Output the (x, y) coordinate of the center of the cell containing the given text.  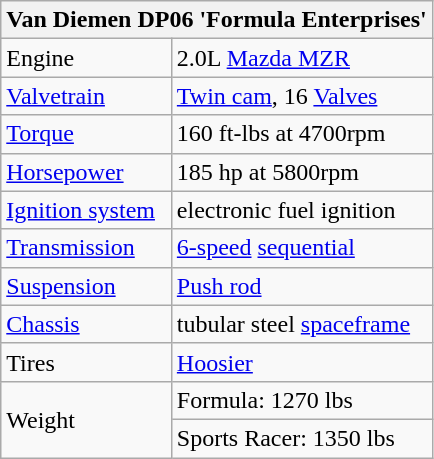
Engine (86, 58)
Transmission (86, 248)
Weight (86, 419)
Ignition system (86, 210)
Suspension (86, 286)
185 hp at 5800rpm (302, 172)
tubular steel spaceframe (302, 324)
Twin cam, 16 Valves (302, 96)
electronic fuel ignition (302, 210)
Tires (86, 362)
Hoosier (302, 362)
Horsepower (86, 172)
Formula: 1270 lbs (302, 400)
Chassis (86, 324)
Valvetrain (86, 96)
Van Diemen DP06 'Formula Enterprises' (216, 20)
Push rod (302, 286)
2.0L Mazda MZR (302, 58)
Torque (86, 134)
6-speed sequential (302, 248)
160 ft-lbs at 4700rpm (302, 134)
Sports Racer: 1350 lbs (302, 438)
